Return the [X, Y] coordinate for the center point of the cell that contains the specified text.  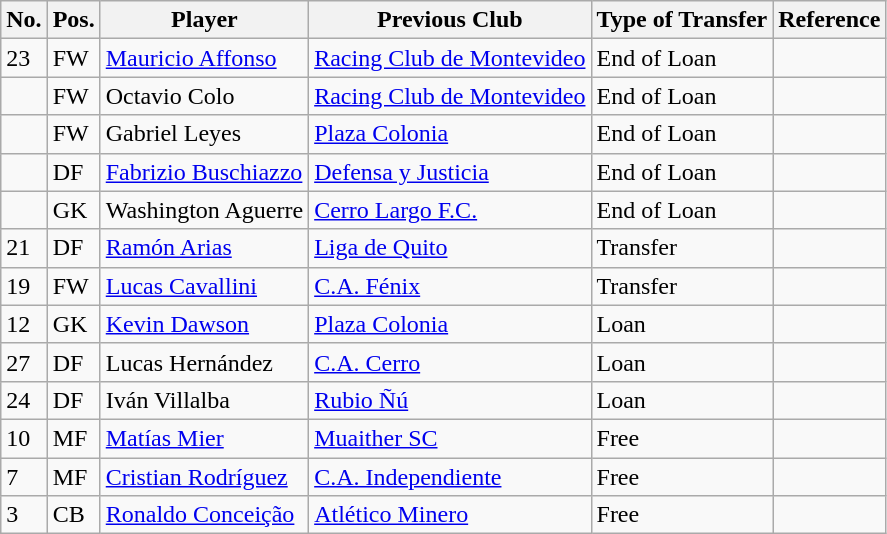
Defensa y Justicia [450, 172]
Cerro Largo F.C. [450, 210]
Type of Transfer [682, 20]
10 [24, 438]
Kevin Dawson [204, 324]
21 [24, 248]
7 [24, 477]
Matías Mier [204, 438]
27 [24, 362]
Fabrizio Buschiazzo [204, 172]
Cristian Rodríguez [204, 477]
Liga de Quito [450, 248]
3 [24, 515]
12 [24, 324]
Reference [830, 20]
C.A. Cerro [450, 362]
Previous Club [450, 20]
Washington Aguerre [204, 210]
Atlético Minero [450, 515]
Muaither SC [450, 438]
C.A. Fénix [450, 286]
Iván Villalba [204, 400]
Mauricio Affonso [204, 58]
Ronaldo Conceição [204, 515]
19 [24, 286]
CB [74, 515]
Lucas Cavallini [204, 286]
Player [204, 20]
C.A. Independiente [450, 477]
Octavio Colo [204, 96]
Rubio Ñú [450, 400]
24 [24, 400]
23 [24, 58]
No. [24, 20]
Gabriel Leyes [204, 134]
Ramón Arias [204, 248]
Pos. [74, 20]
Lucas Hernández [204, 362]
